Identify which cell holds the provided text, then report its (x, y) central coordinate. 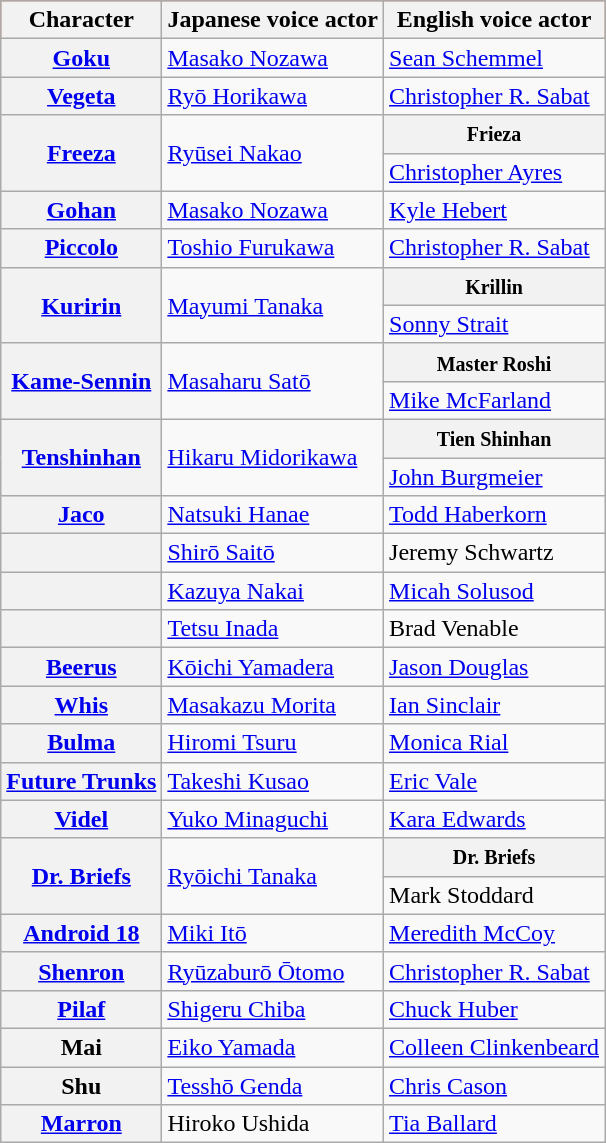
Eric Vale (494, 781)
Masakazu Morita (273, 705)
Mai (82, 1047)
Shirō Saitō (273, 553)
Krillin (494, 286)
Jaco (82, 515)
Kyle Hebert (494, 210)
Videl (82, 819)
Yuko Minaguchi (273, 819)
Miki Itō (273, 933)
Toshio Furukawa (273, 248)
Eiko Yamada (273, 1047)
Mike McFarland (494, 400)
Tetsu Inada (273, 629)
Hikaru Midorikawa (273, 457)
Kazuya Nakai (273, 591)
Ian Sinclair (494, 705)
Ryūzaburō Ōtomo (273, 971)
Colleen Clinkenbeard (494, 1047)
Ryūsei Nakao (273, 153)
Beerus (82, 667)
Kōichi Yamadera (273, 667)
Tenshinhan (82, 457)
Jeremy Schwartz (494, 553)
Kame-Sennin (82, 381)
Mark Stoddard (494, 895)
Micah Solusod (494, 591)
English voice actor (494, 20)
Mayumi Tanaka (273, 305)
Character (82, 20)
Kara Edwards (494, 819)
Brad Venable (494, 629)
Shu (82, 1085)
Shenron (82, 971)
Frieza (494, 134)
Android 18 (82, 933)
Vegeta (82, 96)
Tesshō Genda (273, 1085)
Tien Shinhan (494, 438)
Sean Schemmel (494, 58)
Ryō Horikawa (273, 96)
Takeshi Kusao (273, 781)
Freeza (82, 153)
Chris Cason (494, 1085)
Christopher Ayres (494, 172)
Ryōichi Tanaka (273, 876)
John Burgmeier (494, 477)
Piccolo (82, 248)
Pilaf (82, 1009)
Shigeru Chiba (273, 1009)
Masaharu Satō (273, 381)
Kuririn (82, 305)
Todd Haberkorn (494, 515)
Gohan (82, 210)
Master Roshi (494, 362)
Sonny Strait (494, 324)
Japanese voice actor (273, 20)
Hiromi Tsuru (273, 743)
Chuck Huber (494, 1009)
Whis (82, 705)
Monica Rial (494, 743)
Meredith McCoy (494, 933)
Future Trunks (82, 781)
Jason Douglas (494, 667)
Marron (82, 1124)
Tia Ballard (494, 1124)
Hiroko Ushida (273, 1124)
Bulma (82, 743)
Goku (82, 58)
Natsuki Hanae (273, 515)
